Search for the cell housing the specified text and yield its [X, Y] center coordinate. 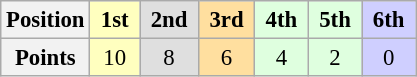
3rd [226, 20]
10 [115, 58]
4 [282, 58]
2nd [170, 20]
4th [282, 20]
8 [170, 58]
1st [115, 20]
0 [389, 58]
6th [389, 20]
Position [46, 20]
Points [46, 58]
6 [226, 58]
2 [335, 58]
5th [335, 20]
